Capture the cell that displays the provided text and extract its (x, y) central coordinate. 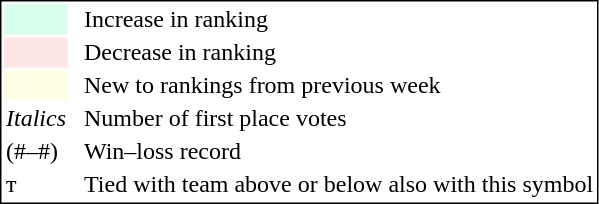
New to rankings from previous week (338, 85)
Italics (36, 119)
Increase in ranking (338, 19)
(#–#) (36, 151)
т (36, 185)
Win–loss record (338, 151)
Number of first place votes (338, 119)
Tied with team above or below also with this symbol (338, 185)
Decrease in ranking (338, 53)
